Detect which cell encompasses the target text, then output its (x, y) center coordinate. 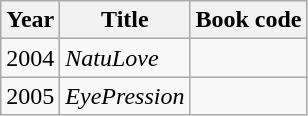
Year (30, 20)
Book code (248, 20)
NatuLove (125, 58)
2005 (30, 96)
EyePression (125, 96)
2004 (30, 58)
Title (125, 20)
